For the text-containing cell, return its midpoint in (X, Y) coordinate format. 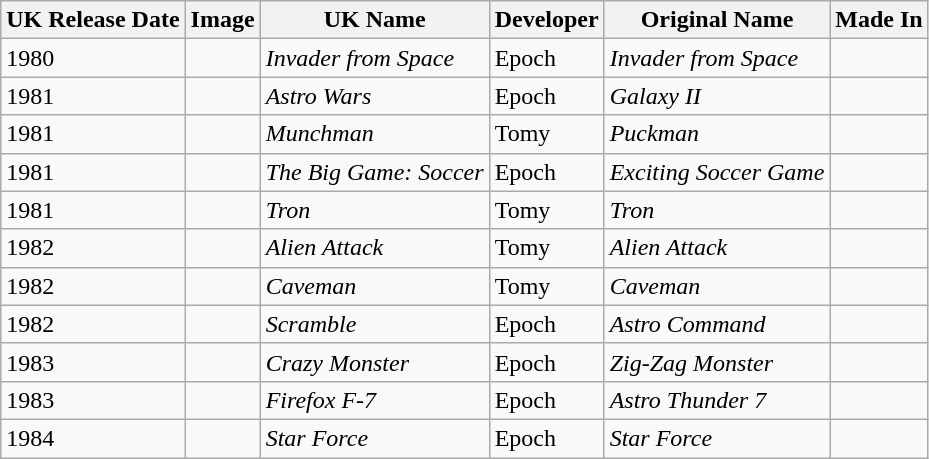
Exciting Soccer Game (717, 172)
Astro Command (717, 324)
1984 (93, 438)
The Big Game: Soccer (374, 172)
Zig-Zag Monster (717, 362)
Scramble (374, 324)
UK Name (374, 20)
Firefox F-7 (374, 400)
Made In (879, 20)
1980 (93, 58)
Astro Wars (374, 96)
Munchman (374, 134)
UK Release Date (93, 20)
Original Name (717, 20)
Image (222, 20)
Puckman (717, 134)
Astro Thunder 7 (717, 400)
Crazy Monster (374, 362)
Developer (546, 20)
Galaxy II (717, 96)
